Search for the cell housing the specified text and yield its (x, y) center coordinate. 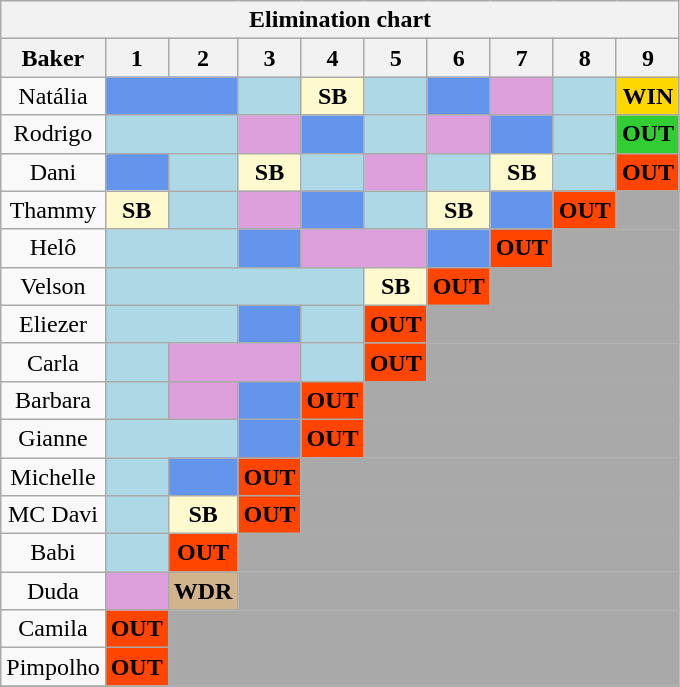
Natália (53, 96)
Eliezer (53, 324)
WDR (203, 591)
5 (396, 58)
Babi (53, 553)
Michelle (53, 477)
8 (584, 58)
9 (648, 58)
Camila (53, 629)
7 (522, 58)
Rodrigo (53, 134)
Velson (53, 286)
2 (203, 58)
4 (332, 58)
Gianne (53, 438)
3 (270, 58)
Barbara (53, 400)
Pimpolho (53, 667)
MC Davi (53, 515)
Helô (53, 248)
1 (136, 58)
Elimination chart (340, 20)
6 (458, 58)
Duda (53, 591)
Baker (53, 58)
Thammy (53, 210)
Dani (53, 172)
WIN (648, 96)
Carla (53, 362)
